Return (x, y) of the center of cell containing provided text 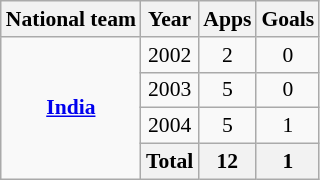
National team (71, 19)
Goals (288, 19)
2003 (170, 90)
Year (170, 19)
Apps (227, 19)
2002 (170, 55)
Total (170, 162)
India (71, 108)
12 (227, 162)
2 (227, 55)
2004 (170, 126)
